Capture the cell that displays the provided text and extract its (x, y) central coordinate. 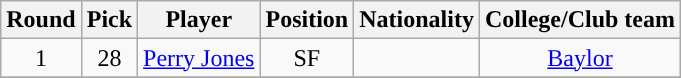
College/Club team (580, 20)
Player (199, 20)
Pick (109, 20)
Position (307, 20)
1 (41, 58)
Perry Jones (199, 58)
Baylor (580, 58)
Nationality (417, 20)
28 (109, 58)
Round (41, 20)
SF (307, 58)
